Identify which cell holds the provided text, then report its (x, y) central coordinate. 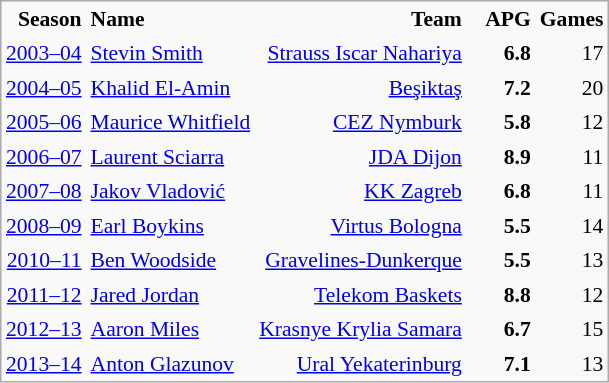
Maurice Whitfield (170, 122)
KK Zagreb (361, 191)
Aaron Miles (170, 329)
2006–07 (44, 157)
Team (361, 19)
2003–04 (44, 53)
7.2 (500, 87)
Laurent Sciarra (170, 157)
2008–09 (44, 225)
8.9 (500, 157)
6.7 (500, 329)
Games (572, 19)
Virtus Bologna (361, 225)
Ural Yekaterinburg (361, 363)
14 (572, 225)
2004–05 (44, 87)
Jared Jordan (170, 295)
CEZ Nymburk (361, 122)
Earl Boykins (170, 225)
Telekom Baskets (361, 295)
20 (572, 87)
Strauss Iscar Nahariya (361, 53)
Stevin Smith (170, 53)
Gravelines-Dunkerque (361, 260)
Jakov Vladović (170, 191)
15 (572, 329)
APG (500, 19)
Anton Glazunov (170, 363)
JDA Dijon (361, 157)
7.1 (500, 363)
Beşiktaş (361, 87)
Ben Woodside (170, 260)
8.8 (500, 295)
2007–08 (44, 191)
5.8 (500, 122)
2011–12 (44, 295)
Season (44, 19)
2005–06 (44, 122)
2010–11 (44, 260)
Khalid El-Amin (170, 87)
2013–14 (44, 363)
2012–13 (44, 329)
17 (572, 53)
Krasnye Krylia Samara (361, 329)
Name (170, 19)
